Scan for the cell matching the given text and deliver its (x, y) coordinate at center. 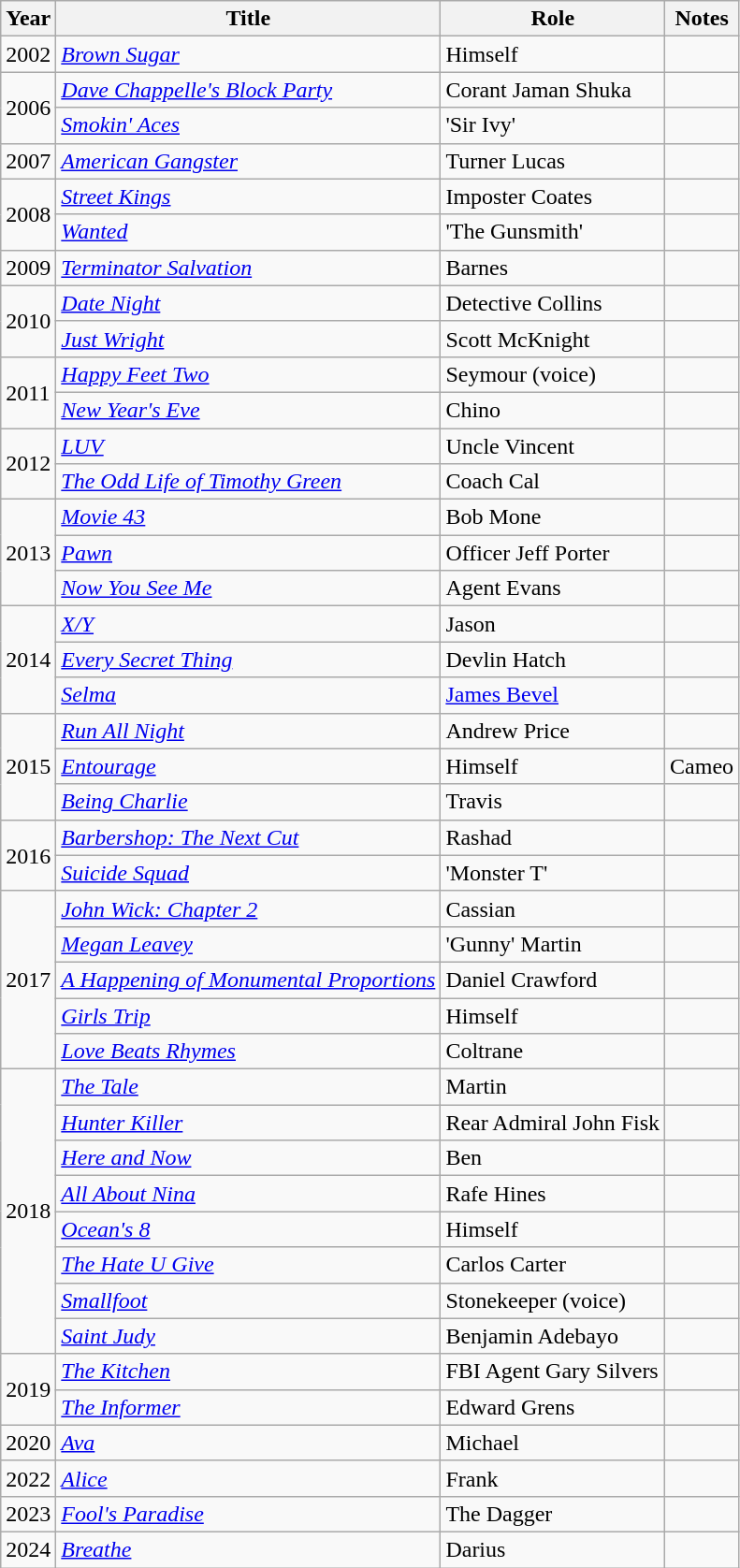
Ava (249, 1443)
Suicide Squad (249, 873)
James Bevel (553, 695)
2015 (28, 766)
Andrew Price (553, 731)
Movie 43 (249, 517)
Coach Cal (553, 482)
Smallfoot (249, 1300)
Stonekeeper (voice) (553, 1300)
2013 (28, 553)
The Informer (249, 1407)
Martin (553, 1087)
Travis (553, 802)
Just Wright (249, 339)
Alice (249, 1478)
Title (249, 19)
Dave Chappelle's Block Party (249, 90)
Notes (702, 19)
Breathe (249, 1549)
Daniel Crawford (553, 980)
Rashad (553, 837)
Year (28, 19)
Cameo (702, 766)
Detective Collins (553, 303)
2009 (28, 268)
Megan Leavey (249, 944)
Being Charlie (249, 802)
2011 (28, 392)
Fool's Paradise (249, 1514)
2002 (28, 54)
Cassian (553, 908)
Carlos Carter (553, 1265)
Happy Feet Two (249, 374)
Officer Jeff Porter (553, 553)
The Odd Life of Timothy Green (249, 482)
FBI Agent Gary Silvers (553, 1372)
Coltrane (553, 1052)
2016 (28, 855)
2019 (28, 1389)
Entourage (249, 766)
Turner Lucas (553, 161)
Date Night (249, 303)
Rear Admiral John Fisk (553, 1123)
Wanted (249, 232)
Pawn (249, 553)
American Gangster (249, 161)
'Monster T' (553, 873)
Smokin' Aces (249, 125)
Saint Judy (249, 1336)
Girls Trip (249, 1015)
Brown Sugar (249, 54)
Rafe Hines (553, 1194)
Selma (249, 695)
2022 (28, 1478)
'The Gunsmith' (553, 232)
X/Y (249, 624)
Benjamin Adebayo (553, 1336)
Now You See Me (249, 588)
The Hate U Give (249, 1265)
Terminator Salvation (249, 268)
The Kitchen (249, 1372)
2024 (28, 1549)
Barbershop: The Next Cut (249, 837)
2018 (28, 1212)
Ocean's 8 (249, 1229)
A Happening of Monumental Proportions (249, 980)
Imposter Coates (553, 196)
Scott McKnight (553, 339)
Uncle Vincent (553, 446)
Frank (553, 1478)
2023 (28, 1514)
Ben (553, 1158)
Barnes (553, 268)
2007 (28, 161)
Love Beats Rhymes (249, 1052)
The Tale (249, 1087)
Seymour (voice) (553, 374)
Michael (553, 1443)
Chino (553, 410)
Jason (553, 624)
2012 (28, 464)
2014 (28, 660)
Run All Night (249, 731)
2010 (28, 321)
2017 (28, 980)
2006 (28, 108)
2008 (28, 214)
Agent Evans (553, 588)
Edward Grens (553, 1407)
Here and Now (249, 1158)
'Gunny' Martin (553, 944)
'Sir Ivy' (553, 125)
LUV (249, 446)
Bob Mone (553, 517)
The Dagger (553, 1514)
Hunter Killer (249, 1123)
Every Secret Thing (249, 660)
All About Nina (249, 1194)
Devlin Hatch (553, 660)
John Wick: Chapter 2 (249, 908)
2020 (28, 1443)
Street Kings (249, 196)
New Year's Eve (249, 410)
Darius (553, 1549)
Corant Jaman Shuka (553, 90)
Role (553, 19)
